Detect which cell encompasses the target text, then output its (X, Y) center coordinate. 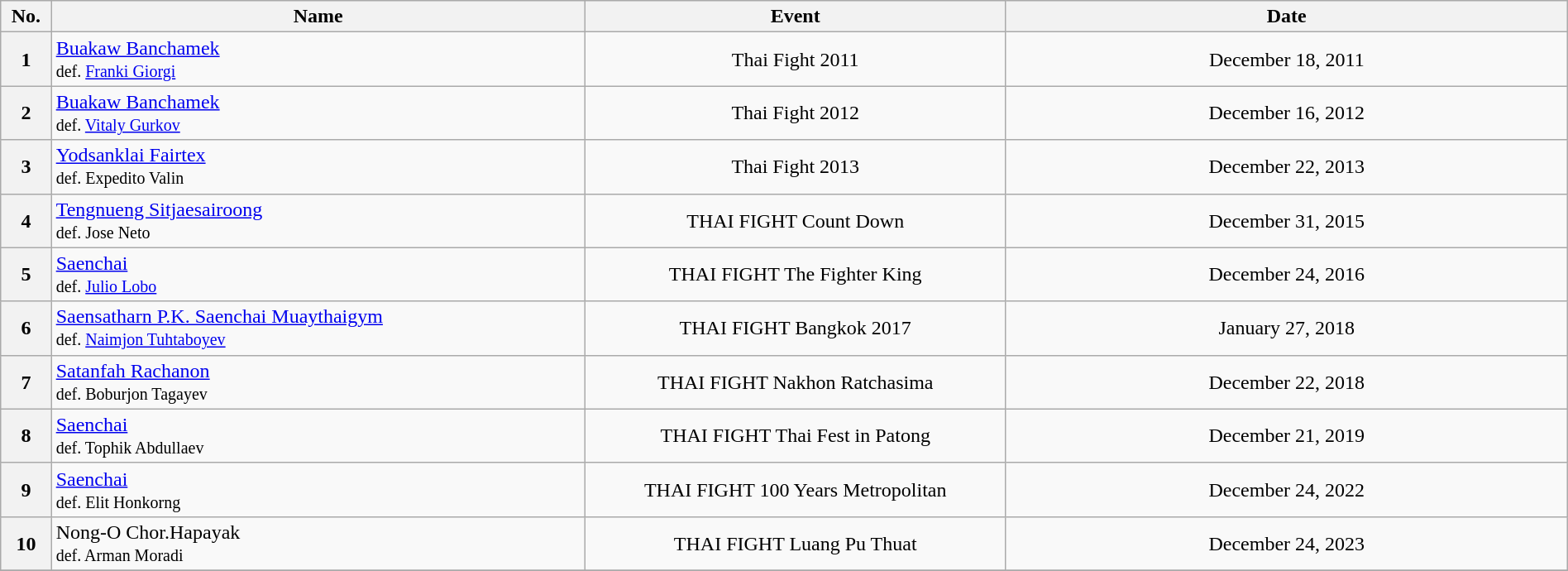
December 31, 2015 (1287, 220)
8 (26, 435)
December 24, 2016 (1287, 275)
THAI FIGHT Luang Pu Thuat (796, 543)
7 (26, 382)
December 24, 2022 (1287, 490)
Saensatharn P.K. Saenchai Muaythaigym def. Naimjon Tuhtaboyev (318, 328)
January 27, 2018 (1287, 328)
Date (1287, 17)
2 (26, 113)
Saenchai def. Tophik Abdullaev (318, 435)
December 21, 2019 (1287, 435)
4 (26, 220)
THAI FIGHT Count Down (796, 220)
9 (26, 490)
December 16, 2012 (1287, 113)
THAI FIGHT 100 Years Metropolitan (796, 490)
THAI FIGHT The Fighter King (796, 275)
No. (26, 17)
Thai Fight 2013 (796, 167)
Thai Fight 2012 (796, 113)
Event (796, 17)
Buakaw Banchamek def. Franki Giorgi (318, 60)
Satanfah Rachanon def. Boburjon Tagayev (318, 382)
December 24, 2023 (1287, 543)
December 18, 2011 (1287, 60)
Yodsanklai Fairtex def. Expedito Valin (318, 167)
3 (26, 167)
Saenchai def. Elit Honkorng (318, 490)
Tengnueng Sitjaesairoong def. Jose Neto (318, 220)
THAI FIGHT Nakhon Ratchasima (796, 382)
6 (26, 328)
Nong-O Chor.Hapayak def. Arman Moradi (318, 543)
THAI FIGHT Bangkok 2017 (796, 328)
Thai Fight 2011 (796, 60)
Buakaw Banchamek def. Vitaly Gurkov (318, 113)
THAI FIGHT Thai Fest in Patong (796, 435)
10 (26, 543)
1 (26, 60)
5 (26, 275)
Name (318, 17)
December 22, 2013 (1287, 167)
December 22, 2018 (1287, 382)
Saenchai def. Julio Lobo (318, 275)
